Provide the [X, Y] coordinate of the cell's center where the given text is located.  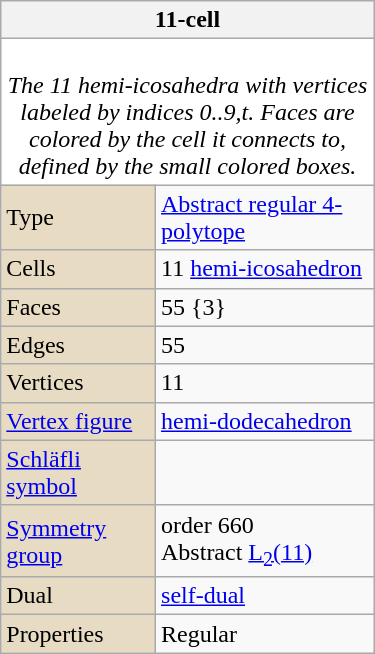
Faces [78, 307]
Symmetry group [78, 540]
order 660Abstract L2(11) [266, 540]
Abstract regular 4-polytope [266, 218]
Properties [78, 634]
55 {3} [266, 307]
11 [266, 383]
11 hemi-icosahedron [266, 269]
Schläfli symbol [78, 472]
Edges [78, 345]
hemi-dodecahedron [266, 421]
11-cell [188, 20]
Regular [266, 634]
Dual [78, 596]
Cells [78, 269]
Type [78, 218]
Vertex figure [78, 421]
self-dual [266, 596]
The 11 hemi-icosahedra with vertices labeled by indices 0..9,t. Faces are colored by the cell it connects to, defined by the small colored boxes. [188, 112]
55 [266, 345]
Vertices [78, 383]
